Capture the cell that displays the provided text and extract its (x, y) central coordinate. 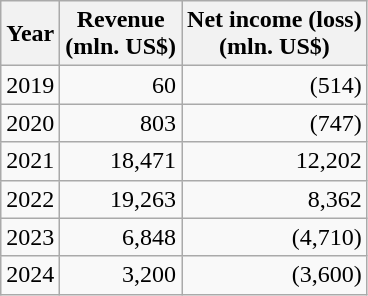
Revenue(mln. US$) (121, 34)
8,362 (275, 199)
3,200 (121, 275)
2023 (30, 237)
6,848 (121, 237)
60 (121, 85)
2019 (30, 85)
19,263 (121, 199)
(514) (275, 85)
(4,710) (275, 237)
2024 (30, 275)
Net income (loss)(mln. US$) (275, 34)
Year (30, 34)
(747) (275, 123)
(3,600) (275, 275)
12,202 (275, 161)
18,471 (121, 161)
2020 (30, 123)
803 (121, 123)
2021 (30, 161)
2022 (30, 199)
